Output the (X, Y) coordinate of the center of the cell containing the given text.  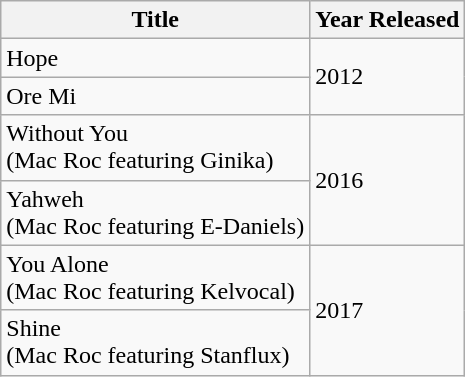
2016 (388, 180)
Hope (156, 58)
2017 (388, 310)
Shine(Mac Roc featuring Stanflux) (156, 342)
Without You(Mac Roc featuring Ginika) (156, 148)
Title (156, 20)
You Alone(Mac Roc featuring Kelvocal) (156, 278)
Yahweh(Mac Roc featuring E-Daniels) (156, 212)
Ore Mi (156, 96)
Year Released (388, 20)
2012 (388, 77)
